Output the [x, y] coordinate of the center of the cell containing the given text.  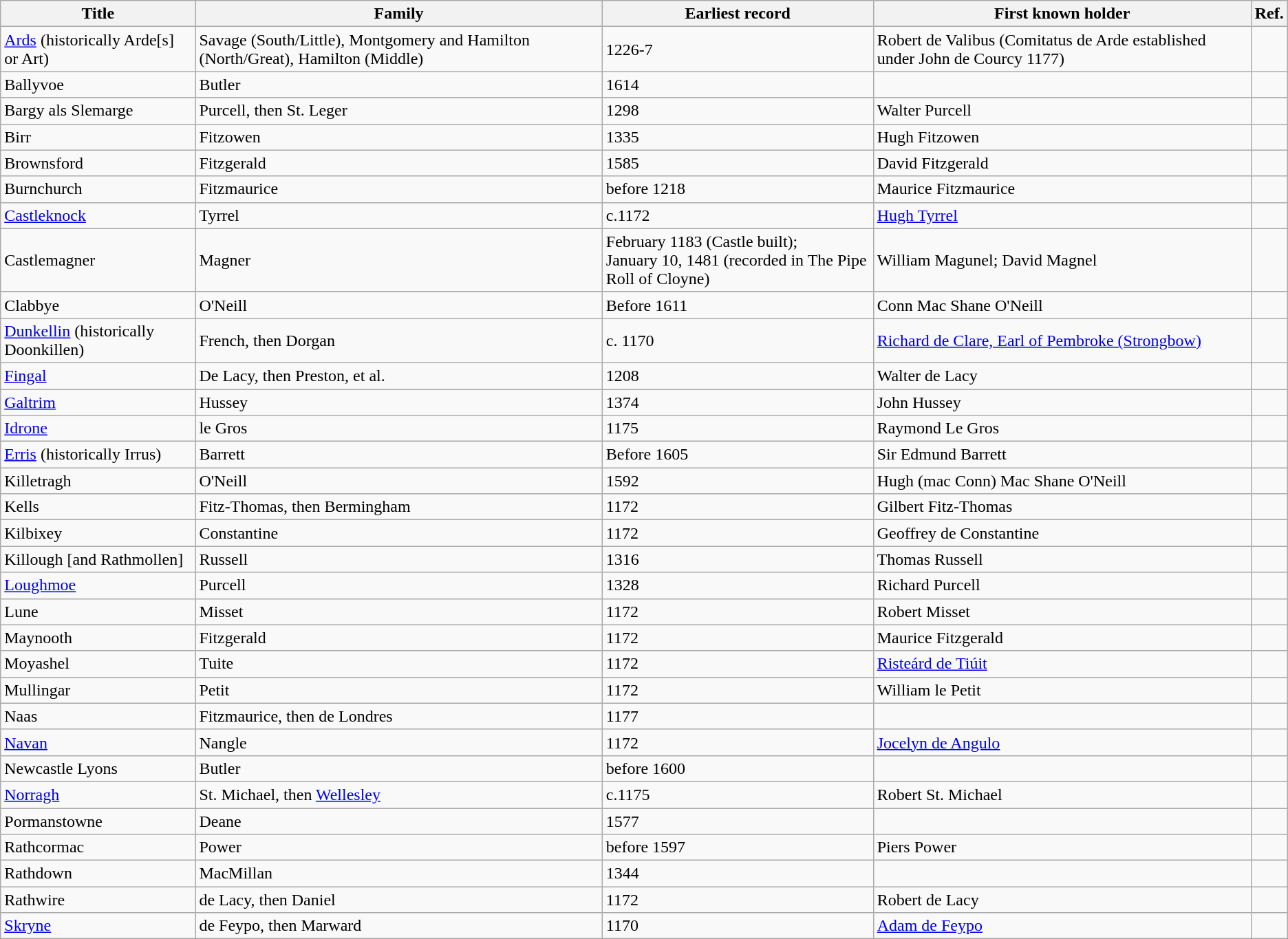
Fingal [98, 376]
Walter Purcell [1062, 111]
1344 [738, 874]
Tyrrel [399, 215]
1335 [738, 137]
Ards (historically Arde[s] or Art) [98, 50]
Piers Power [1062, 848]
Walter de Lacy [1062, 376]
Richard de Clare, Earl of Pembroke (Strongbow) [1062, 340]
Title [98, 14]
Mullingar [98, 690]
Skryne [98, 926]
de Feypo, then Marward [399, 926]
1226-7 [738, 50]
Robert Misset [1062, 612]
Kells [98, 507]
Gilbert Fitz-Thomas [1062, 507]
Loughmoe [98, 585]
1175 [738, 429]
Lune [98, 612]
Purcell, then St. Leger [399, 111]
Ballyvoe [98, 85]
Dunkellin (historically Doonkillen) [98, 340]
1577 [738, 821]
February 1183 (Castle built);January 10, 1481 (recorded in The Pipe Roll of Cloyne) [738, 260]
Constantine [399, 533]
Magner [399, 260]
Maurice Fitzmaurice [1062, 189]
Before 1611 [738, 305]
1170 [738, 926]
Purcell [399, 585]
Maurice Fitzgerald [1062, 638]
1614 [738, 85]
Norragh [98, 795]
Burnchurch [98, 189]
Rathcormac [98, 848]
Hugh (mac Conn) Mac Shane O'Neill [1062, 481]
Clabbye [98, 305]
Richard Purcell [1062, 585]
MacMillan [399, 874]
Erris (historically Irrus) [98, 455]
First known holder [1062, 14]
Robert de Valibus (Comitatus de Arde established under John de Courcy 1177) [1062, 50]
1328 [738, 585]
Fitzowen [399, 137]
1298 [738, 111]
Moyashel [98, 664]
1374 [738, 402]
1177 [738, 716]
c.1175 [738, 795]
Killetragh [98, 481]
Conn Mac Shane O'Neill [1062, 305]
Fitzmaurice [399, 189]
Galtrim [98, 402]
Killough [and Rathmollen] [98, 559]
Robert St. Michael [1062, 795]
Adam de Feypo [1062, 926]
Castleknock [98, 215]
1316 [738, 559]
Robert de Lacy [1062, 900]
De Lacy, then Preston, et al. [399, 376]
St. Michael, then Wellesley [399, 795]
Navan [98, 742]
Geoffrey de Constantine [1062, 533]
Nangle [399, 742]
Kilbixey [98, 533]
Rathdown [98, 874]
Tuite [399, 664]
David Fitzgerald [1062, 163]
Hugh Fitzowen [1062, 137]
Misset [399, 612]
Earliest record [738, 14]
Fitzmaurice, then de Londres [399, 716]
1208 [738, 376]
Newcastle Lyons [98, 768]
Thomas Russell [1062, 559]
Deane [399, 821]
Sir Edmund Barrett [1062, 455]
Petit [399, 690]
William Magunel; David Magnel [1062, 260]
John Hussey [1062, 402]
Russell [399, 559]
Before 1605 [738, 455]
Family [399, 14]
Power [399, 848]
William le Petit [1062, 690]
Fitz-Thomas, then Bermingham [399, 507]
Rathwire [98, 900]
Raymond Le Gros [1062, 429]
before 1218 [738, 189]
Pormanstowne [98, 821]
Maynooth [98, 638]
Idrone [98, 429]
Birr [98, 137]
Jocelyn de Angulo [1062, 742]
Ref. [1269, 14]
1585 [738, 163]
Castlemagner [98, 260]
before 1597 [738, 848]
Hussey [399, 402]
Hugh Tyrrel [1062, 215]
Bargy als Slemarge [98, 111]
1592 [738, 481]
c. 1170 [738, 340]
de Lacy, then Daniel [399, 900]
Risteárd de Tiúit [1062, 664]
c.1172 [738, 215]
Barrett [399, 455]
French, then Dorgan [399, 340]
Savage (South/Little), Montgomery and Hamilton (North/Great), Hamilton (Middle) [399, 50]
Brownsford [98, 163]
le Gros [399, 429]
before 1600 [738, 768]
Naas [98, 716]
